Pinpoint the cell where the given text exists, returning its [x, y] midpoint coordinate. 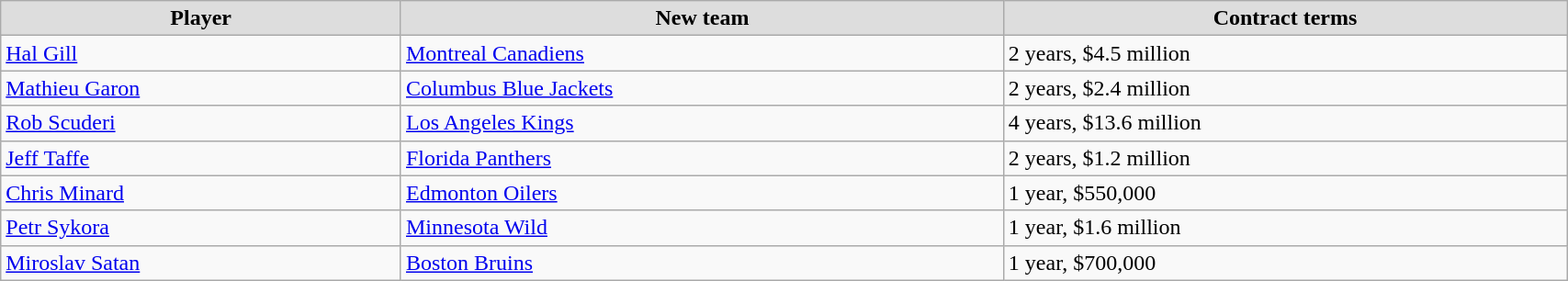
Rob Scuderi [201, 123]
Los Angeles Kings [702, 123]
Mathieu Garon [201, 88]
Player [201, 18]
Hal Gill [201, 53]
2 years, $4.5 million [1284, 53]
2 years, $1.2 million [1284, 158]
1 year, $1.6 million [1284, 228]
Florida Panthers [702, 158]
New team [702, 18]
Jeff Taffe [201, 158]
Chris Minard [201, 193]
Edmonton Oilers [702, 193]
1 year, $700,000 [1284, 263]
Columbus Blue Jackets [702, 88]
Minnesota Wild [702, 228]
Contract terms [1284, 18]
2 years, $2.4 million [1284, 88]
Petr Sykora [201, 228]
1 year, $550,000 [1284, 193]
Montreal Canadiens [702, 53]
Miroslav Satan [201, 263]
Boston Bruins [702, 263]
4 years, $13.6 million [1284, 123]
